Extract the (x, y) coordinate from the center of the cell holding the provided text.  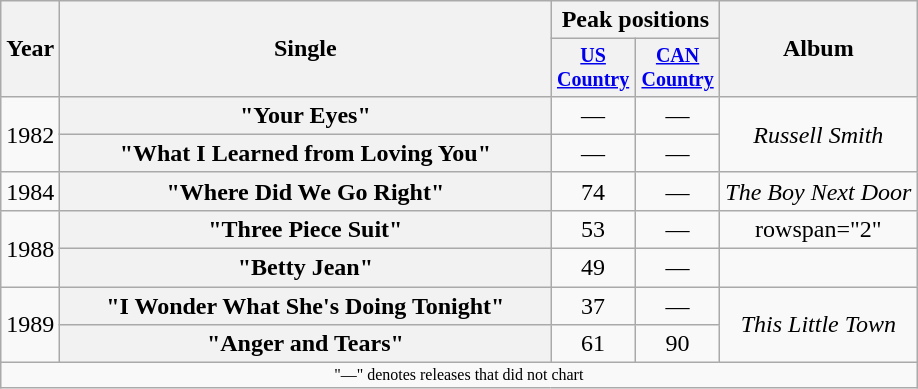
1988 (30, 248)
Russell Smith (818, 134)
49 (593, 268)
"What I Learned from Loving You" (306, 153)
US Country (593, 68)
"Three Piece Suit" (306, 229)
1982 (30, 134)
Single (306, 49)
90 (677, 344)
1984 (30, 191)
61 (593, 344)
"Where Did We Go Right" (306, 191)
"Your Eyes" (306, 115)
This Little Town (818, 325)
Year (30, 49)
37 (593, 306)
"I Wonder What She's Doing Tonight" (306, 306)
Album (818, 49)
CAN Country (677, 68)
53 (593, 229)
"Betty Jean" (306, 268)
"Anger and Tears" (306, 344)
"—" denotes releases that did not chart (459, 375)
The Boy Next Door (818, 191)
1989 (30, 325)
74 (593, 191)
Peak positions (636, 20)
rowspan="2" (818, 229)
